Return the [x, y] coordinate for the center point of the cell that contains the specified text.  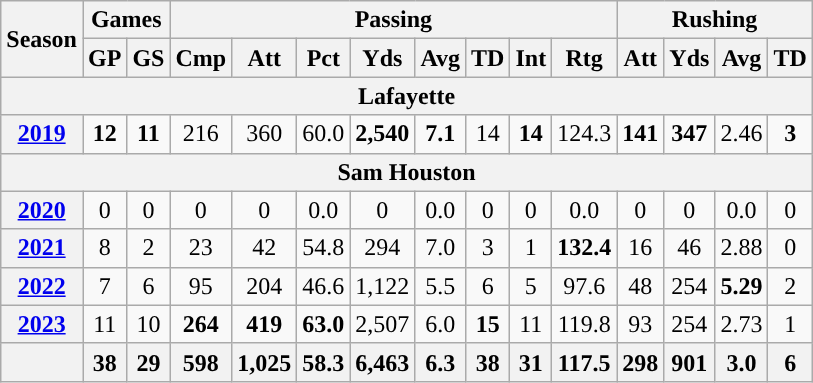
347 [690, 134]
31 [531, 362]
141 [640, 134]
GS [148, 58]
Int [531, 58]
48 [640, 286]
901 [690, 362]
1,122 [382, 286]
Games [126, 20]
97.6 [584, 286]
54.8 [324, 248]
Passing [394, 20]
Pct [324, 58]
598 [201, 362]
5.29 [742, 286]
3.0 [742, 362]
58.3 [324, 362]
204 [264, 286]
6,463 [382, 362]
Lafayette [407, 96]
93 [640, 324]
Rushing [715, 20]
2.46 [742, 134]
2.73 [742, 324]
2023 [42, 324]
15 [488, 324]
2,540 [382, 134]
294 [382, 248]
12 [104, 134]
Sam Houston [407, 172]
298 [640, 362]
10 [148, 324]
216 [201, 134]
16 [640, 248]
60.0 [324, 134]
23 [201, 248]
5.5 [440, 286]
124.3 [584, 134]
2,507 [382, 324]
2021 [42, 248]
1,025 [264, 362]
119.8 [584, 324]
63.0 [324, 324]
264 [201, 324]
6.3 [440, 362]
46.6 [324, 286]
46 [690, 248]
2.88 [742, 248]
7.1 [440, 134]
7.0 [440, 248]
42 [264, 248]
6.0 [440, 324]
95 [201, 286]
2022 [42, 286]
7 [104, 286]
8 [104, 248]
360 [264, 134]
Season [42, 39]
29 [148, 362]
2020 [42, 210]
5 [531, 286]
Cmp [201, 58]
2019 [42, 134]
117.5 [584, 362]
Rtg [584, 58]
419 [264, 324]
GP [104, 58]
132.4 [584, 248]
